Detect which cell encompasses the target text, then output its [X, Y] center coordinate. 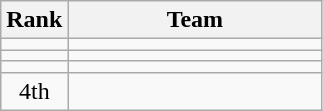
4th [34, 91]
Team [195, 20]
Rank [34, 20]
